Pinpoint the cell where the given text exists, returning its [x, y] midpoint coordinate. 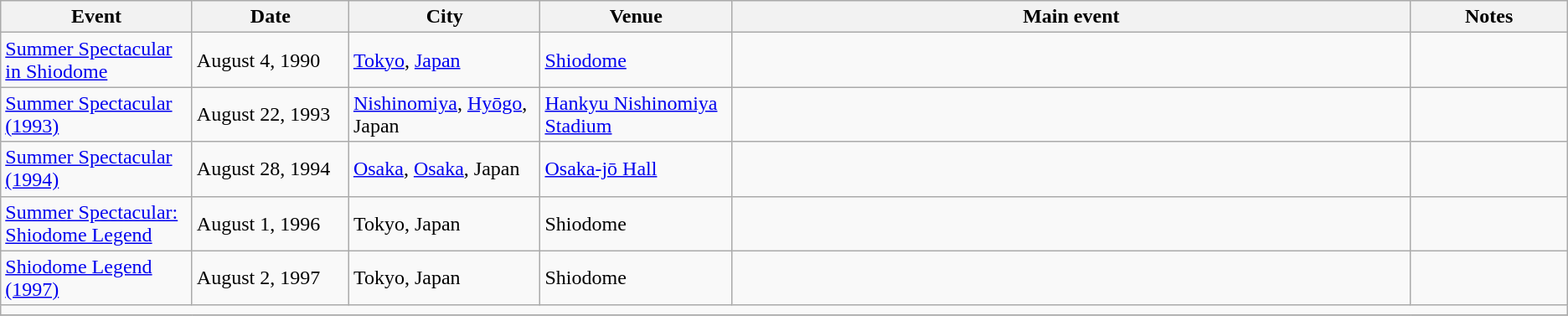
August 1, 1996 [270, 223]
Osaka, Osaka, Japan [444, 169]
Main event [1072, 17]
City [444, 17]
Date [270, 17]
Hankyu Nishinomiya Stadium [637, 114]
Event [97, 17]
Summer Spectacular in Shiodome [97, 60]
Osaka-jō Hall [637, 169]
August 2, 1997 [270, 278]
August 28, 1994 [270, 169]
Summer Spectacular (1993) [97, 114]
Notes [1489, 17]
Summer Spectacular (1994) [97, 169]
Summer Spectacular: Shiodome Legend [97, 223]
August 22, 1993 [270, 114]
Shiodome Legend (1997) [97, 278]
Nishinomiya, Hyōgo, Japan [444, 114]
August 4, 1990 [270, 60]
Venue [637, 17]
